Capture the cell that displays the provided text and extract its (x, y) central coordinate. 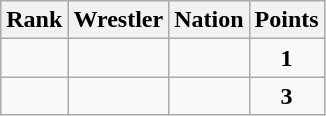
3 (286, 96)
Rank (34, 20)
Points (286, 20)
Wrestler (118, 20)
1 (286, 58)
Nation (209, 20)
